Search for the cell housing the specified text and yield its (x, y) center coordinate. 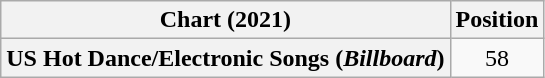
US Hot Dance/Electronic Songs (Billboard) (226, 58)
58 (497, 58)
Chart (2021) (226, 20)
Position (497, 20)
